Provide the (x, y) coordinate of the cell's center where the given text is located.  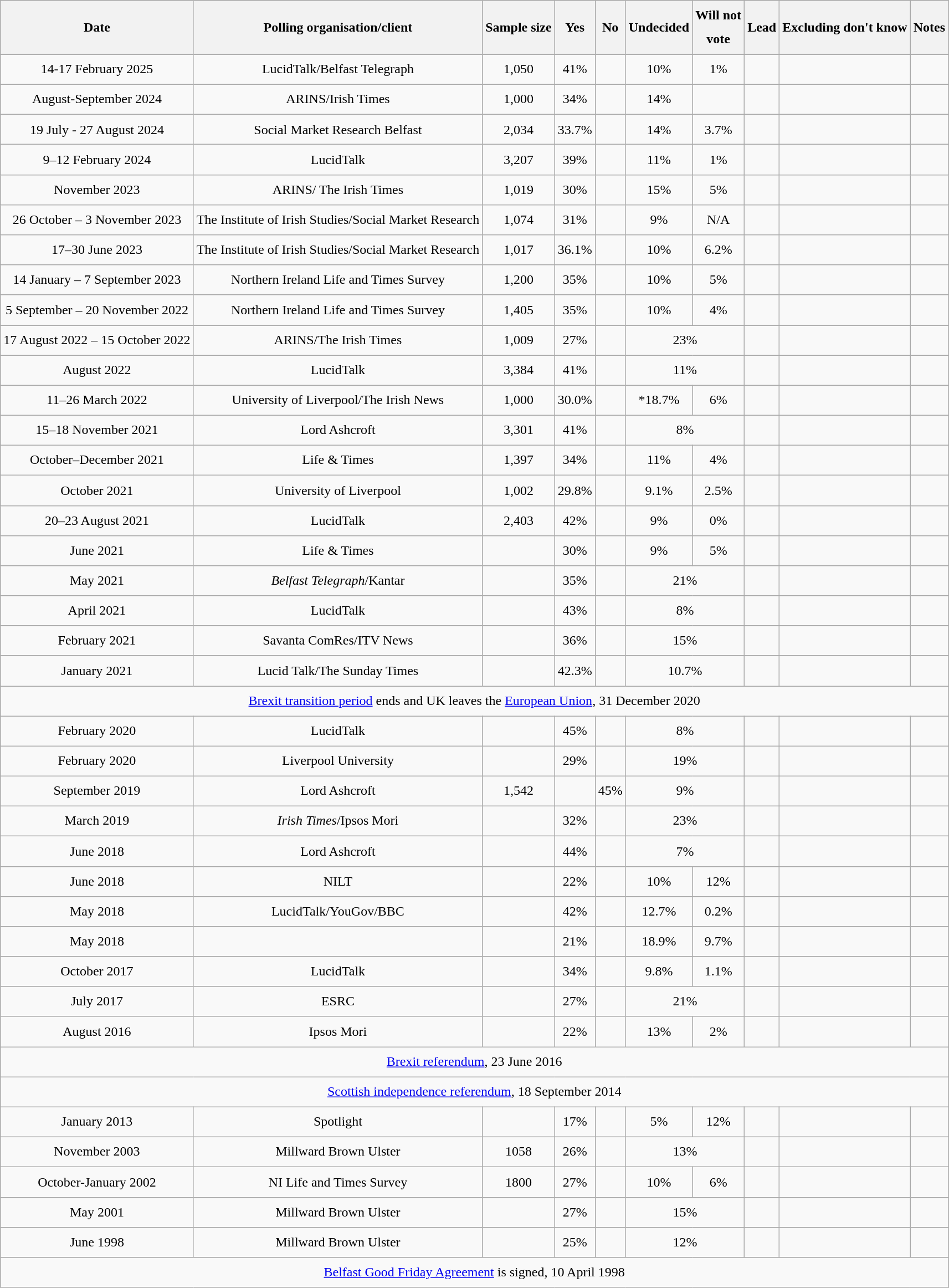
February 2021 (97, 641)
Lead (762, 28)
NILT (338, 881)
August 2016 (97, 1031)
NI Life and Times Survey (338, 1182)
March 2019 (97, 821)
Liverpool University (338, 761)
9–12 February 2024 (97, 160)
April 2021 (97, 611)
1,017 (519, 250)
1,542 (519, 791)
Ipsos Mori (338, 1031)
ESRC (338, 1001)
2.5% (719, 490)
Will not vote (719, 28)
1,397 (519, 461)
June 1998 (97, 1242)
2% (719, 1031)
Belfast Good Friday Agreement is signed, 10 April 1998 (474, 1272)
18.9% (659, 942)
1.1% (719, 972)
10.7% (685, 671)
43% (575, 611)
October-January 2002 (97, 1182)
33.7% (575, 130)
July 2017 (97, 1001)
ARINS/ The Irish Times (338, 190)
1,050 (519, 69)
11–26 March 2022 (97, 400)
32% (575, 821)
ARINS/Irish Times (338, 99)
19% (685, 761)
20–23 August 2021 (97, 520)
1,074 (519, 219)
7% (685, 851)
University of Liverpool (338, 490)
3.7% (719, 130)
LucidTalk/YouGov/BBC (338, 911)
6.2% (719, 250)
1800 (519, 1182)
August 2022 (97, 370)
14-17 February 2025 (97, 69)
Undecided (659, 28)
31% (575, 219)
3,207 (519, 160)
Date (97, 28)
29.8% (575, 490)
26 October – 3 November 2023 (97, 219)
June 2021 (97, 550)
17 August 2022 – 15 October 2022 (97, 340)
Brexit transition period ends and UK leaves the European Union, 31 December 2020 (474, 701)
0.2% (719, 911)
May 2001 (97, 1212)
Spotlight (338, 1122)
1,002 (519, 490)
Notes (929, 28)
No (611, 28)
Lucid Talk/The Sunday Times (338, 671)
N/A (719, 219)
Polling organisation/client (338, 28)
1058 (519, 1152)
August-September 2024 (97, 99)
12.7% (659, 911)
0% (719, 520)
1,009 (519, 340)
Brexit referendum, 23 June 2016 (474, 1062)
Scottish independence referendum, 18 September 2014 (474, 1092)
2,034 (519, 130)
42.3% (575, 671)
November 2023 (97, 190)
January 2013 (97, 1122)
15–18 November 2021 (97, 430)
3,384 (519, 370)
October 2021 (97, 490)
LucidTalk/Belfast Telegraph (338, 69)
*18.7% (659, 400)
39% (575, 160)
1,019 (519, 190)
17–30 June 2023 (97, 250)
19 July - 27 August 2024 (97, 130)
36.1% (575, 250)
Yes (575, 28)
January 2021 (97, 671)
14 January – 7 September 2023 (97, 280)
17% (575, 1122)
1,200 (519, 280)
September 2019 (97, 791)
November 2003 (97, 1152)
26% (575, 1152)
36% (575, 641)
29% (575, 761)
October 2017 (97, 972)
1,405 (519, 310)
30.0% (575, 400)
3,301 (519, 430)
University of Liverpool/The Irish News (338, 400)
October–December 2021 (97, 461)
9.1% (659, 490)
Excluding don't know (845, 28)
Social Market Research Belfast (338, 130)
Savanta ComRes/ITV News (338, 641)
25% (575, 1242)
May 2021 (97, 581)
Irish Times/Ipsos Mori (338, 821)
5 September – 20 November 2022 (97, 310)
Belfast Telegraph/Kantar (338, 581)
9.7% (719, 942)
2,403 (519, 520)
ARINS/The Irish Times (338, 340)
44% (575, 851)
9.8% (659, 972)
Sample size (519, 28)
